Pinpoint the cell where the given text exists, returning its [x, y] midpoint coordinate. 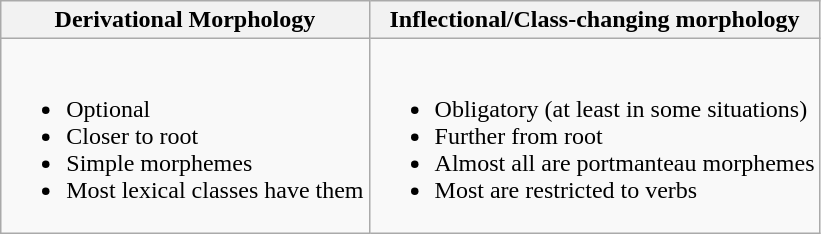
OptionalCloser to rootSimple morphemesMost lexical classes have them [185, 136]
Inflectional/Class-changing morphology [594, 20]
Obligatory (at least in some situations)Further from rootAlmost all are portmanteau morphemesMost are restricted to verbs [594, 136]
Derivational Morphology [185, 20]
